Search for the cell housing the specified text and yield its [x, y] center coordinate. 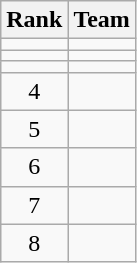
7 [34, 205]
Rank [34, 20]
5 [34, 129]
8 [34, 243]
6 [34, 167]
Team [102, 20]
4 [34, 91]
